From the cell containing the given text, extract its center point as (x, y) coordinate. 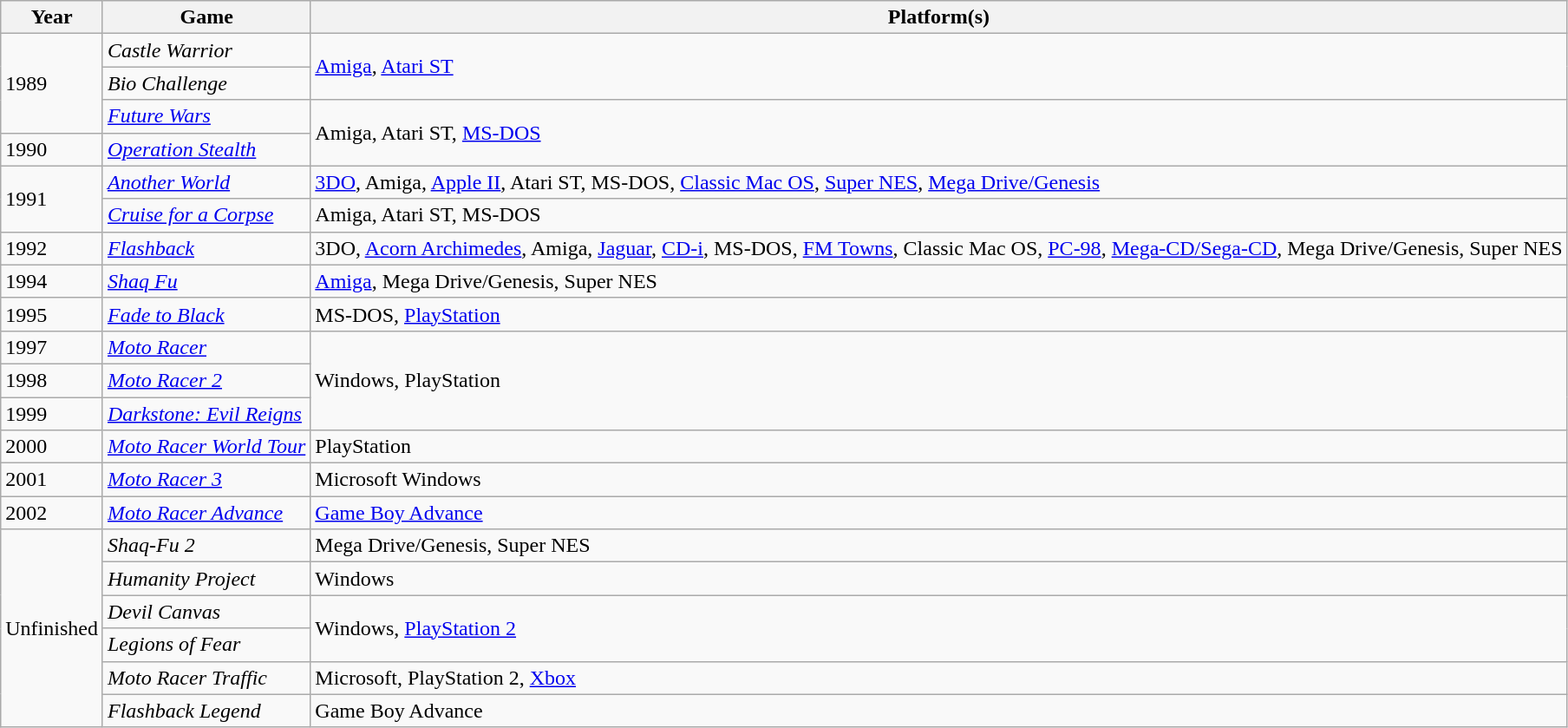
1990 (52, 149)
Castle Warrior (206, 50)
1997 (52, 347)
Humanity Project (206, 579)
Moto Racer (206, 347)
3DO, Acorn Archimedes, Amiga, Jaguar, CD-i, MS-DOS, FM Towns, Classic Mac OS, PC-98, Mega-CD/Sega-CD, Mega Drive/Genesis, Super NES (938, 248)
Moto Racer Advance (206, 513)
Moto Racer World Tour (206, 447)
Windows, PlayStation (938, 380)
Flashback (206, 248)
Microsoft, PlayStation 2, Xbox (938, 678)
Shaq Fu (206, 281)
Future Wars (206, 116)
Microsoft Windows (938, 480)
2002 (52, 513)
1998 (52, 380)
Flashback Legend (206, 711)
Cruise for a Corpse (206, 215)
Legions of Fear (206, 645)
1994 (52, 281)
Darkstone: Evil Reigns (206, 414)
Unfinished (52, 628)
Moto Racer Traffic (206, 678)
1989 (52, 83)
1992 (52, 248)
Windows, PlayStation 2 (938, 628)
MS-DOS, PlayStation (938, 314)
Year (52, 17)
Game (206, 17)
Amiga, Mega Drive/Genesis, Super NES (938, 281)
Mega Drive/Genesis, Super NES (938, 546)
Amiga, Atari ST (938, 67)
Another World (206, 182)
1991 (52, 199)
Windows (938, 579)
Shaq-Fu 2 (206, 546)
1995 (52, 314)
Operation Stealth (206, 149)
Moto Racer 3 (206, 480)
Devil Canvas (206, 612)
2001 (52, 480)
1999 (52, 414)
Bio Challenge (206, 83)
Platform(s) (938, 17)
Fade to Black (206, 314)
2000 (52, 447)
PlayStation (938, 447)
3DO, Amiga, Apple II, Atari ST, MS-DOS, Classic Mac OS, Super NES, Mega Drive/Genesis (938, 182)
Moto Racer 2 (206, 380)
